Find where the given text appears and provide that cell's center as (x, y) coordinate. 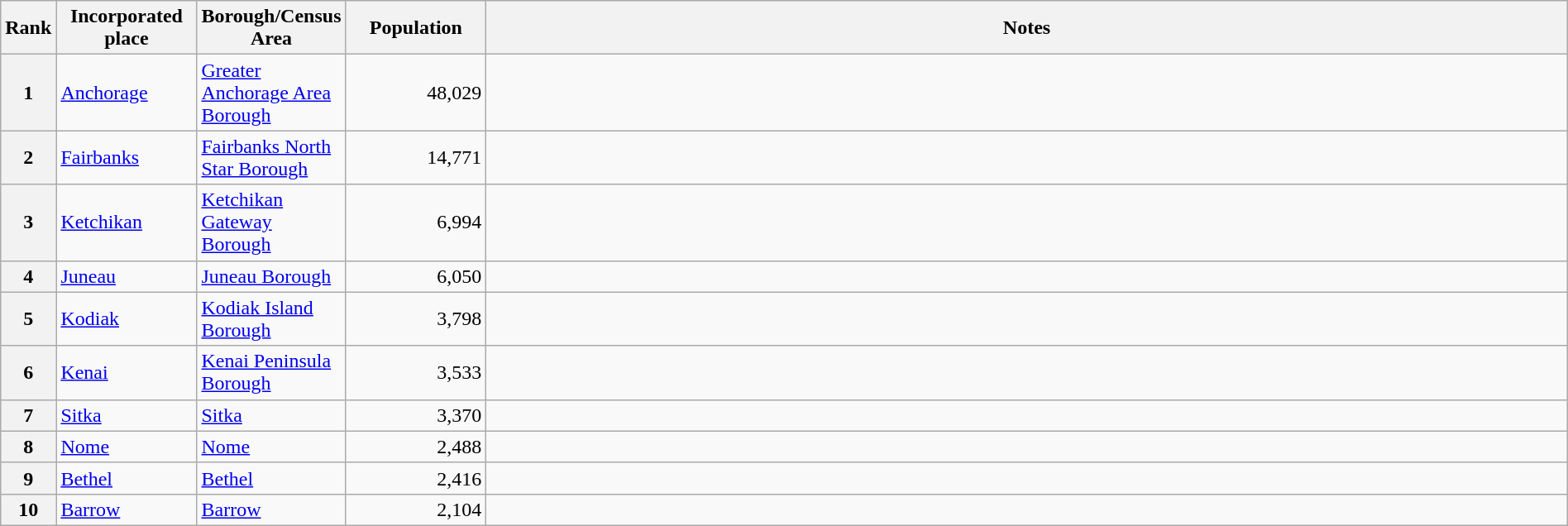
8 (28, 447)
1 (28, 93)
2,416 (416, 478)
Greater Anchorage Area Borough (271, 93)
Kenai (127, 372)
Juneau (127, 276)
Rank (28, 28)
Juneau Borough (271, 276)
Notes (1027, 28)
2 (28, 157)
Anchorage (127, 93)
3 (28, 222)
9 (28, 478)
2,104 (416, 509)
3,533 (416, 372)
Ketchikan Gateway Borough (271, 222)
4 (28, 276)
Kodiak (127, 319)
Population (416, 28)
Ketchikan (127, 222)
7 (28, 415)
Borough/Census Area (271, 28)
6,994 (416, 222)
14,771 (416, 157)
48,029 (416, 93)
3,370 (416, 415)
Fairbanks North Star Borough (271, 157)
Incorporated place (127, 28)
Kenai Peninsula Borough (271, 372)
2,488 (416, 447)
Kodiak Island Borough (271, 319)
5 (28, 319)
3,798 (416, 319)
10 (28, 509)
6,050 (416, 276)
6 (28, 372)
Fairbanks (127, 157)
